Scan for the cell matching the given text and deliver its [x, y] coordinate at center. 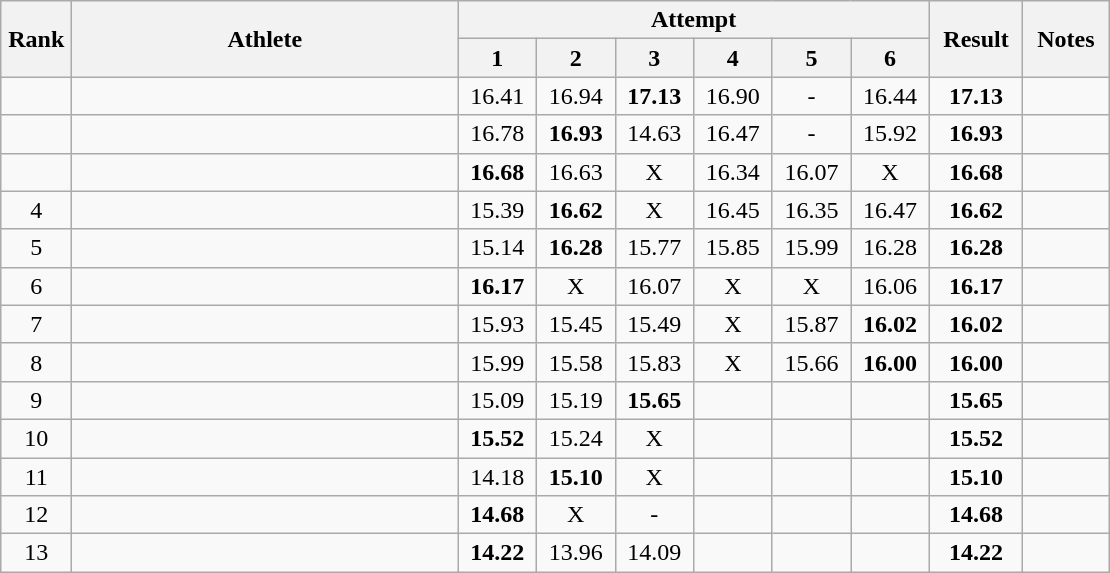
15.39 [498, 210]
16.44 [890, 96]
12 [36, 515]
14.63 [654, 134]
15.09 [498, 400]
1 [498, 58]
7 [36, 324]
13 [36, 553]
Athlete [265, 39]
16.45 [734, 210]
Result [976, 39]
15.77 [654, 248]
15.66 [812, 362]
15.19 [576, 400]
13.96 [576, 553]
2 [576, 58]
14.09 [654, 553]
15.83 [654, 362]
16.35 [812, 210]
14.18 [498, 477]
15.58 [576, 362]
15.87 [812, 324]
16.94 [576, 96]
15.45 [576, 324]
16.34 [734, 172]
16.06 [890, 286]
11 [36, 477]
10 [36, 438]
9 [36, 400]
15.14 [498, 248]
16.63 [576, 172]
16.41 [498, 96]
16.90 [734, 96]
16.78 [498, 134]
15.24 [576, 438]
3 [654, 58]
15.49 [654, 324]
15.93 [498, 324]
Attempt [694, 20]
Notes [1066, 39]
15.85 [734, 248]
15.92 [890, 134]
8 [36, 362]
Rank [36, 39]
